Identify which cell holds the provided text, then report its (X, Y) central coordinate. 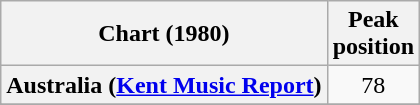
78 (373, 85)
Australia (Kent Music Report) (164, 85)
Chart (1980) (164, 34)
Peakposition (373, 34)
